Output the [x, y] coordinate of the center of the cell containing the given text.  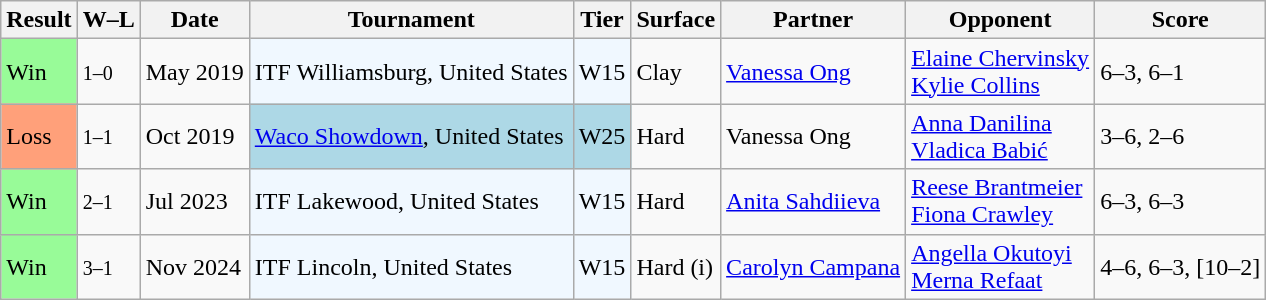
Opponent [1000, 20]
6–3, 6–1 [1180, 72]
ITF Lakewood, United States [411, 202]
Elaine Chervinsky Kylie Collins [1000, 72]
Date [194, 20]
Clay [676, 72]
W25 [602, 136]
Jul 2023 [194, 202]
1–1 [108, 136]
Tournament [411, 20]
Hard (i) [676, 266]
Surface [676, 20]
ITF Williamsburg, United States [411, 72]
3–1 [108, 266]
Result [39, 20]
May 2019 [194, 72]
Anna Danilina Vladica Babić [1000, 136]
2–1 [108, 202]
Anita Sahdiieva [814, 202]
3–6, 2–6 [1180, 136]
Angella Okutoyi Merna Refaat [1000, 266]
W–L [108, 20]
1–0 [108, 72]
6–3, 6–3 [1180, 202]
Carolyn Campana [814, 266]
Oct 2019 [194, 136]
4–6, 6–3, [10–2] [1180, 266]
Loss [39, 136]
Score [1180, 20]
Tier [602, 20]
Waco Showdown, United States [411, 136]
Nov 2024 [194, 266]
Reese Brantmeier Fiona Crawley [1000, 202]
ITF Lincoln, United States [411, 266]
Partner [814, 20]
